Identify which cell holds the provided text, then report its [x, y] central coordinate. 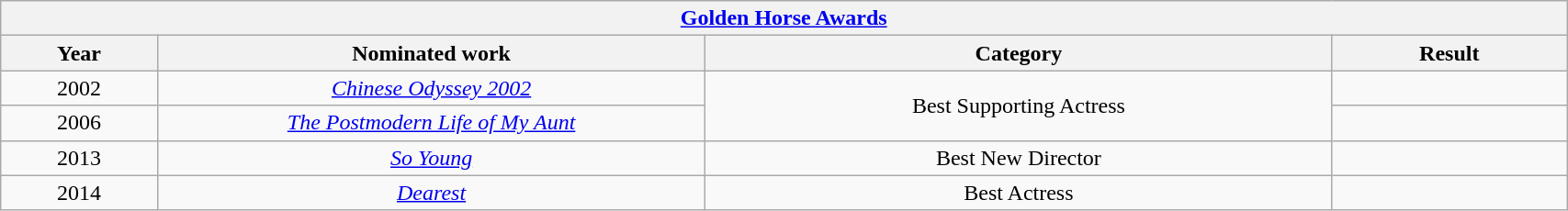
Best Supporting Actress [1019, 105]
The Postmodern Life of My Aunt [432, 123]
Result [1450, 53]
2006 [79, 123]
Category [1019, 53]
Nominated work [432, 53]
Best New Director [1019, 158]
Dearest [432, 193]
2002 [79, 88]
Golden Horse Awards [784, 18]
Best Actress [1019, 193]
Chinese Odyssey 2002 [432, 88]
So Young [432, 158]
2013 [79, 158]
2014 [79, 193]
Year [79, 53]
